Provide the [x, y] coordinate of the cell's center where the given text is located.  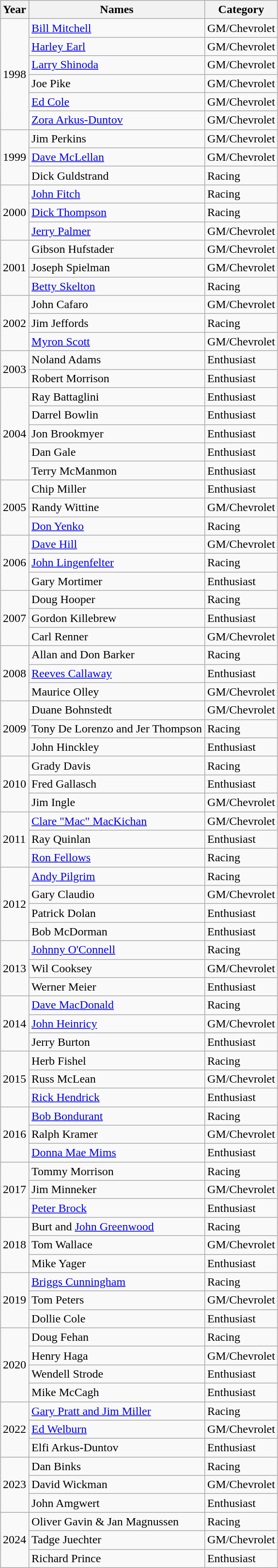
Dick Thompson [117, 212]
Category [241, 10]
Jim Minneker [117, 1190]
Joe Pike [117, 83]
Andy Pilgrim [117, 876]
2024 [15, 1540]
2011 [15, 839]
John Amgwert [117, 1503]
Mike McCagh [117, 1392]
2018 [15, 1245]
Dan Binks [117, 1466]
Ed Welburn [117, 1429]
David Wickman [117, 1485]
Wendell Strode [117, 1374]
Johnny O'Connell [117, 950]
1999 [15, 157]
Names [117, 10]
Tom Peters [117, 1300]
John Heinricy [117, 1024]
Grady Davis [117, 765]
Rick Hendrick [117, 1097]
Zora Arkus-Duntov [117, 120]
Maurice Olley [117, 692]
1998 [15, 74]
Gordon Killebrew [117, 618]
Mike Yager [117, 1263]
2022 [15, 1429]
Reeves Callaway [117, 673]
Bill Mitchell [117, 28]
Ed Cole [117, 102]
Dick Guldstrand [117, 175]
Myron Scott [117, 342]
Richard Prince [117, 1558]
Oliver Gavin & Jan Magnussen [117, 1521]
2013 [15, 968]
Gibson Hufstader [117, 249]
2023 [15, 1485]
Dave Hill [117, 544]
Bob Bondurant [117, 1116]
John Hinckley [117, 747]
Donna Mae Mims [117, 1153]
Dan Gale [117, 452]
Fred Gallasch [117, 784]
2009 [15, 729]
Russ McLean [117, 1079]
Harley Earl [117, 47]
2016 [15, 1134]
Betty Skelton [117, 286]
Darrel Bowlin [117, 415]
2000 [15, 212]
Bob McDorman [117, 931]
2006 [15, 563]
Dollie Cole [117, 1319]
2020 [15, 1365]
Randy Wittine [117, 507]
2001 [15, 268]
Ray Quinlan [117, 839]
Ray Battaglini [117, 397]
Werner Meier [117, 987]
Tom Wallace [117, 1245]
Jon Brookmyer [117, 434]
Tadge Juechter [117, 1540]
Gary Pratt and Jim Miller [117, 1411]
Doug Fehan [117, 1337]
Gary Mortimer [117, 581]
2012 [15, 904]
2017 [15, 1190]
Ron Fellows [117, 858]
Herb Fishel [117, 1060]
2004 [15, 434]
Clare "Mac" MacKichan [117, 821]
John Cafaro [117, 305]
Carl Renner [117, 637]
Noland Adams [117, 360]
Jerry Palmer [117, 231]
Year [15, 10]
2010 [15, 784]
Jim Ingle [117, 802]
Don Yenko [117, 526]
Robert Morrison [117, 378]
John Fitch [117, 194]
Peter Brock [117, 1208]
2002 [15, 323]
Duane Bohnstedt [117, 710]
Jim Perkins [117, 139]
Doug Hooper [117, 600]
Joseph Spielman [117, 268]
John Lingenfelter [117, 563]
2019 [15, 1300]
Chip Miller [117, 489]
Dave MacDonald [117, 1005]
Dave McLellan [117, 157]
2015 [15, 1079]
Larry Shinoda [117, 65]
Elfi Arkus-Duntov [117, 1448]
Ralph Kramer [117, 1134]
Gary Claudio [117, 895]
Tommy Morrison [117, 1171]
2007 [15, 618]
Patrick Dolan [117, 913]
2005 [15, 507]
Tony De Lorenzo and Jer Thompson [117, 729]
Wil Cooksey [117, 968]
Allan and Don Barker [117, 655]
Jim Jeffords [117, 323]
2003 [15, 369]
Jerry Burton [117, 1042]
Briggs Cunningham [117, 1282]
2014 [15, 1024]
Terry McManmon [117, 470]
Burt and John Greenwood [117, 1226]
2008 [15, 673]
Henry Haga [117, 1355]
